Return (x, y) of the center of cell containing provided text 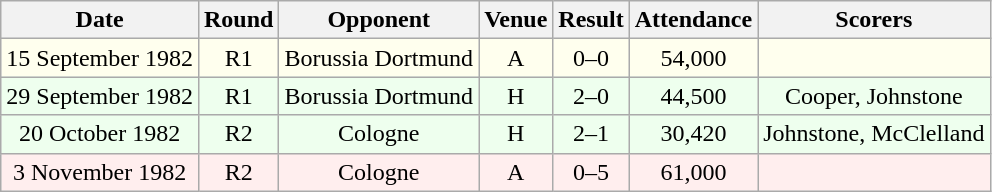
Opponent (379, 20)
30,420 (693, 134)
61,000 (693, 172)
3 November 1982 (100, 172)
Result (591, 20)
0–5 (591, 172)
Date (100, 20)
Cooper, Johnstone (874, 96)
44,500 (693, 96)
29 September 1982 (100, 96)
Round (238, 20)
20 October 1982 (100, 134)
Venue (516, 20)
Attendance (693, 20)
2–0 (591, 96)
2–1 (591, 134)
0–0 (591, 58)
Johnstone, McClelland (874, 134)
54,000 (693, 58)
15 September 1982 (100, 58)
Scorers (874, 20)
